Output the [x, y] coordinate of the center of the cell containing the given text.  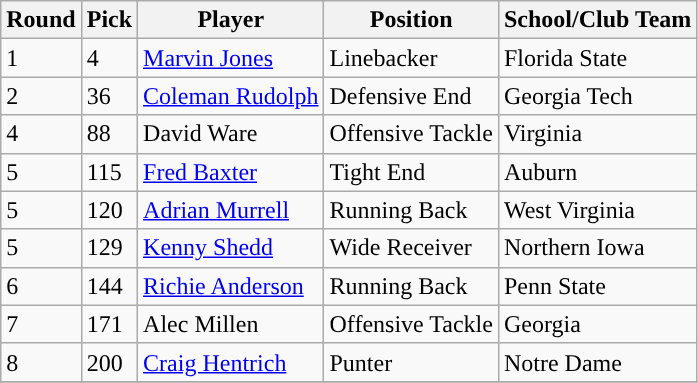
West Virginia [597, 210]
Fred Baxter [231, 172]
Alec Millen [231, 324]
Auburn [597, 172]
7 [41, 324]
Punter [411, 362]
Tight End [411, 172]
Northern Iowa [597, 248]
Pick [109, 20]
Kenny Shedd [231, 248]
144 [109, 286]
Craig Hentrich [231, 362]
Richie Anderson [231, 286]
Penn State [597, 286]
Marvin Jones [231, 58]
88 [109, 134]
1 [41, 58]
Virginia [597, 134]
6 [41, 286]
120 [109, 210]
Round [41, 20]
115 [109, 172]
Player [231, 20]
Georgia Tech [597, 96]
171 [109, 324]
8 [41, 362]
129 [109, 248]
School/Club Team [597, 20]
David Ware [231, 134]
Adrian Murrell [231, 210]
Position [411, 20]
36 [109, 96]
Georgia [597, 324]
2 [41, 96]
Defensive End [411, 96]
200 [109, 362]
Wide Receiver [411, 248]
Coleman Rudolph [231, 96]
Linebacker [411, 58]
Florida State [597, 58]
Notre Dame [597, 362]
